Return the (X, Y) coordinate for the center point of the cell that contains the specified text.  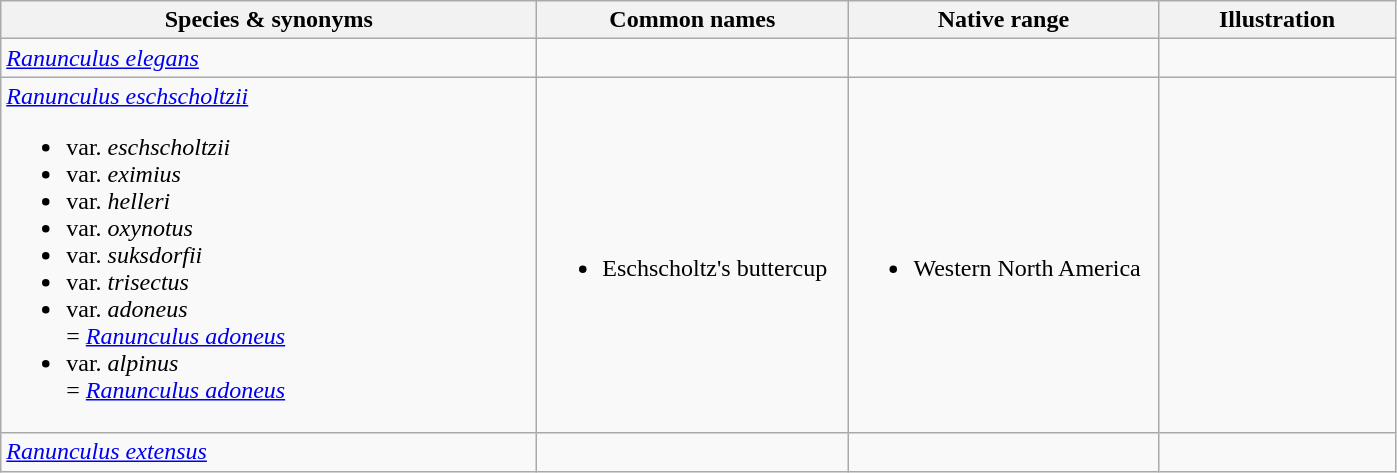
Ranunculus extensus (269, 452)
Species & synonyms (269, 20)
Ranunculus elegans (269, 58)
Illustration (1277, 20)
Western North America (1004, 255)
Native range (1004, 20)
Common names (692, 20)
Eschscholtz's buttercup (692, 255)
